From the cell containing the given text, extract its center point as [X, Y] coordinate. 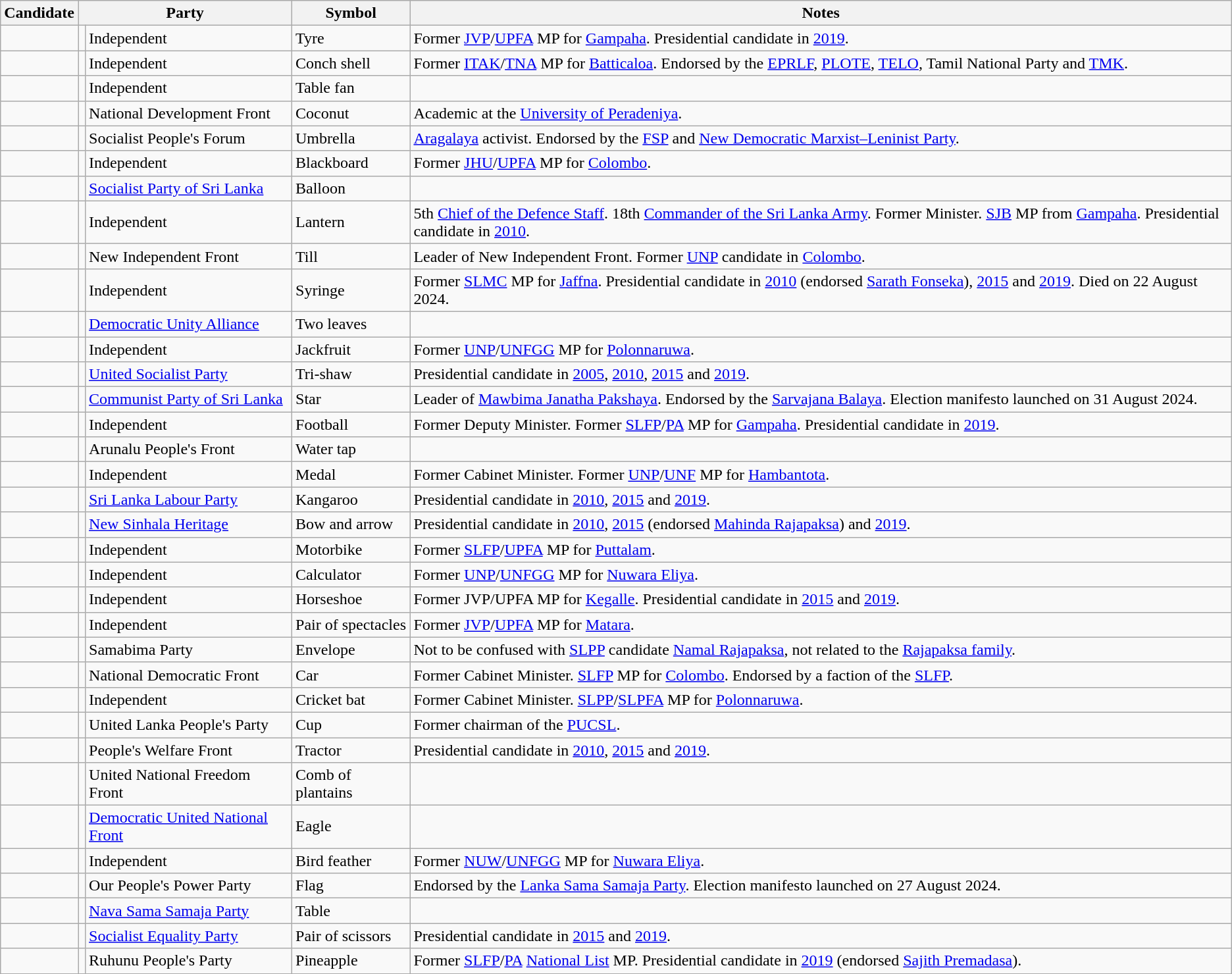
Flag [351, 886]
Former JVP/UPFA MP for Matara. [821, 625]
Water tap [351, 449]
Ruhunu People's Party [189, 961]
Former UNP/UNFGG MP for Polonnaruwa. [821, 349]
Samabima Party [189, 650]
Notes [821, 13]
Former SLFP/UPFA MP for Puttalam. [821, 550]
Leader of Mawbima Janatha Pakshaya. Endorsed by the Sarvajana Balaya. Election manifesto launched on 31 August 2024. [821, 399]
Envelope [351, 650]
Former SLFP/PA National List MP. Presidential candidate in 2019 (endorsed Sajith Premadasa). [821, 961]
Coconut [351, 113]
Cricket bat [351, 700]
Till [351, 256]
Jackfruit [351, 349]
Former NUW/UNFGG MP for Nuwara Eliya. [821, 861]
5th Chief of the Defence Staff. 18th Commander of the Sri Lanka Army. Former Minister. SJB MP from Gampaha. Presidential candidate in 2010. [821, 222]
Two leaves [351, 324]
Tyre [351, 38]
Nava Sama Samaja Party [189, 911]
New Sinhala Heritage [189, 525]
United National Freedom Front [189, 784]
People's Welfare Front [189, 750]
Socialist People's Forum [189, 138]
Former SLMC MP for Jaffna. Presidential candidate in 2010 (endorsed Sarath Fonseka), 2015 and 2019. Died on 22 August 2024. [821, 290]
Socialist Equality Party [189, 936]
Table [351, 911]
Table fan [351, 88]
Former Cabinet Minister. SLPP/SLPFA MP for Polonnaruwa. [821, 700]
Cup [351, 725]
Aragalaya activist. Endorsed by the FSP and New Democratic Marxist–Leninist Party. [821, 138]
Party [184, 13]
Kangaroo [351, 500]
Pair of scissors [351, 936]
Former JHU/UPFA MP for Colombo. [821, 163]
Former JVP/UPFA MP for Gampaha. Presidential candidate in 2019. [821, 38]
Former chairman of the PUCSL. [821, 725]
Horseshoe [351, 600]
Umbrella [351, 138]
Calculator [351, 575]
Tractor [351, 750]
Bow and arrow [351, 525]
Syringe [351, 290]
Comb of plantains [351, 784]
Balloon [351, 188]
Conch shell [351, 63]
Former JVP/UPFA MP for Kegalle. Presidential candidate in 2015 and 2019. [821, 600]
Presidential candidate in 2005, 2010, 2015 and 2019. [821, 374]
Lantern [351, 222]
United Socialist Party [189, 374]
Medal [351, 474]
Car [351, 675]
Star [351, 399]
Symbol [351, 13]
National Democratic Front [189, 675]
Blackboard [351, 163]
Football [351, 424]
National Development Front [189, 113]
Sri Lanka Labour Party [189, 500]
New Independent Front [189, 256]
Democratic United National Front [189, 827]
Leader of New Independent Front. Former UNP candidate in Colombo. [821, 256]
Democratic Unity Alliance [189, 324]
Motorbike [351, 550]
Pair of spectacles [351, 625]
Pineapple [351, 961]
Former UNP/UNFGG MP for Nuwara Eliya. [821, 575]
Tri-shaw [351, 374]
Former ITAK/TNA MP for Batticaloa. Endorsed by the EPRLF, PLOTE, TELO, Tamil National Party and TMK. [821, 63]
Candidate [39, 13]
Communist Party of Sri Lanka [189, 399]
Former Cabinet Minister. Former UNP/UNF MP for Hambantota. [821, 474]
Bird feather [351, 861]
United Lanka People's Party [189, 725]
Eagle [351, 827]
Academic at the University of Peradeniya. [821, 113]
Presidential candidate in 2015 and 2019. [821, 936]
Our People's Power Party [189, 886]
Former Cabinet Minister. SLFP MP for Colombo. Endorsed by a faction of the SLFP. [821, 675]
Presidential candidate in 2010, 2015 (endorsed Mahinda Rajapaksa) and 2019. [821, 525]
Arunalu People's Front [189, 449]
Socialist Party of Sri Lanka [189, 188]
Former Deputy Minister. Former SLFP/PA MP for Gampaha. Presidential candidate in 2019. [821, 424]
Not to be confused with SLPP candidate Namal Rajapaksa, not related to the Rajapaksa family. [821, 650]
Endorsed by the Lanka Sama Samaja Party. Election manifesto launched on 27 August 2024. [821, 886]
